Output the [X, Y] coordinate of the center of the cell containing the given text.  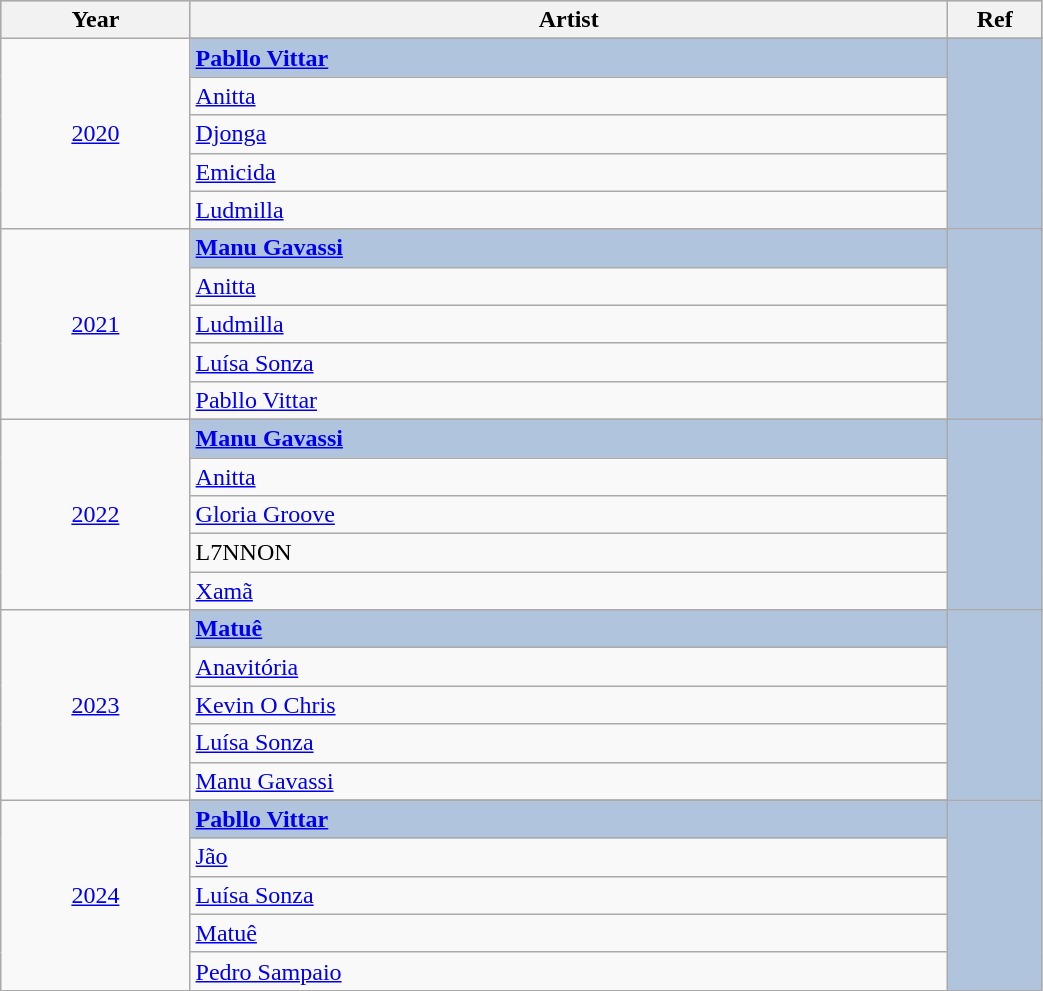
Gloria Groove [568, 515]
Ref [994, 20]
Djonga [568, 134]
Pedro Sampaio [568, 971]
2020 [96, 134]
2023 [96, 705]
L7NNON [568, 553]
2024 [96, 895]
2021 [96, 324]
Xamã [568, 591]
Artist [568, 20]
Jão [568, 857]
Anavitória [568, 667]
Emicida [568, 172]
2022 [96, 514]
Kevin O Chris [568, 705]
Year [96, 20]
